From the cell containing the given text, extract its center point as (x, y) coordinate. 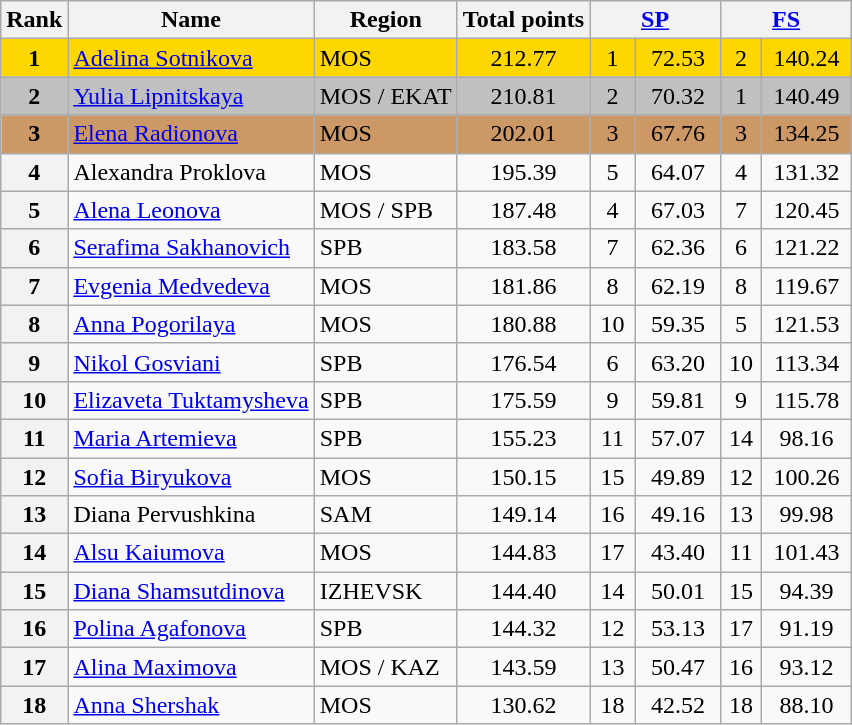
SAM (386, 515)
Anna Shershak (191, 705)
176.54 (523, 362)
195.39 (523, 172)
Diana Pervushkina (191, 515)
67.03 (678, 210)
144.32 (523, 629)
187.48 (523, 210)
Serafima Sakhanovich (191, 248)
Elena Radionova (191, 134)
Maria Artemieva (191, 438)
143.59 (523, 667)
181.86 (523, 286)
140.24 (807, 58)
100.26 (807, 477)
53.13 (678, 629)
210.81 (523, 96)
150.15 (523, 477)
59.81 (678, 400)
Yulia Lipnitskaya (191, 96)
70.32 (678, 96)
134.25 (807, 134)
67.76 (678, 134)
Adelina Sotnikova (191, 58)
98.16 (807, 438)
63.20 (678, 362)
130.62 (523, 705)
Rank (34, 20)
113.34 (807, 362)
Alena Leonova (191, 210)
57.07 (678, 438)
43.40 (678, 553)
93.12 (807, 667)
149.14 (523, 515)
155.23 (523, 438)
Polina Agafonova (191, 629)
Elizaveta Tuktamysheva (191, 400)
MOS / SPB (386, 210)
101.43 (807, 553)
Diana Shamsutdinova (191, 591)
Nikol Gosviani (191, 362)
Sofia Biryukova (191, 477)
Alina Maximova (191, 667)
119.67 (807, 286)
88.10 (807, 705)
62.19 (678, 286)
Evgenia Medvedeva (191, 286)
MOS / EKAT (386, 96)
99.98 (807, 515)
Total points (523, 20)
MOS / KAZ (386, 667)
91.19 (807, 629)
175.59 (523, 400)
Name (191, 20)
72.53 (678, 58)
Alsu Kaiumova (191, 553)
144.40 (523, 591)
144.83 (523, 553)
180.88 (523, 324)
202.01 (523, 134)
62.36 (678, 248)
Anna Pogorilaya (191, 324)
IZHEVSK (386, 591)
140.49 (807, 96)
121.53 (807, 324)
94.39 (807, 591)
64.07 (678, 172)
59.35 (678, 324)
Region (386, 20)
212.77 (523, 58)
50.01 (678, 591)
49.89 (678, 477)
115.78 (807, 400)
SP (656, 20)
49.16 (678, 515)
120.45 (807, 210)
131.32 (807, 172)
FS (786, 20)
121.22 (807, 248)
183.58 (523, 248)
Alexandra Proklova (191, 172)
42.52 (678, 705)
50.47 (678, 667)
